Capture the cell that displays the provided text and extract its (X, Y) central coordinate. 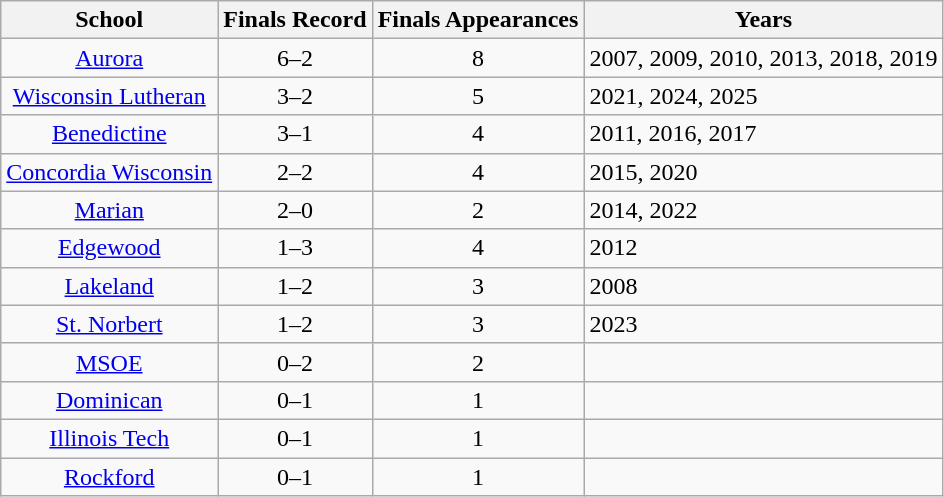
Wisconsin Lutheran (110, 96)
MSOE (110, 362)
Illinois Tech (110, 438)
5 (478, 96)
2021, 2024, 2025 (764, 96)
6–2 (295, 58)
Lakeland (110, 286)
2–2 (295, 172)
2015, 2020 (764, 172)
Aurora (110, 58)
2008 (764, 286)
Marian (110, 210)
Dominican (110, 400)
8 (478, 58)
2–0 (295, 210)
1–3 (295, 248)
School (110, 20)
3–2 (295, 96)
2011, 2016, 2017 (764, 134)
2007, 2009, 2010, 2013, 2018, 2019 (764, 58)
2012 (764, 248)
Years (764, 20)
Benedictine (110, 134)
0–2 (295, 362)
2014, 2022 (764, 210)
Finals Appearances (478, 20)
Finals Record (295, 20)
St. Norbert (110, 324)
Rockford (110, 477)
2023 (764, 324)
Edgewood (110, 248)
3–1 (295, 134)
Concordia Wisconsin (110, 172)
